From the cell containing the given text, extract its center point as (X, Y) coordinate. 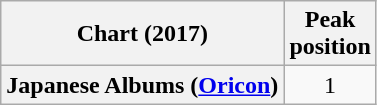
1 (330, 85)
Chart (2017) (142, 34)
Japanese Albums (Oricon) (142, 85)
Peakposition (330, 34)
